Output the [X, Y] coordinate of the center of the cell containing the given text.  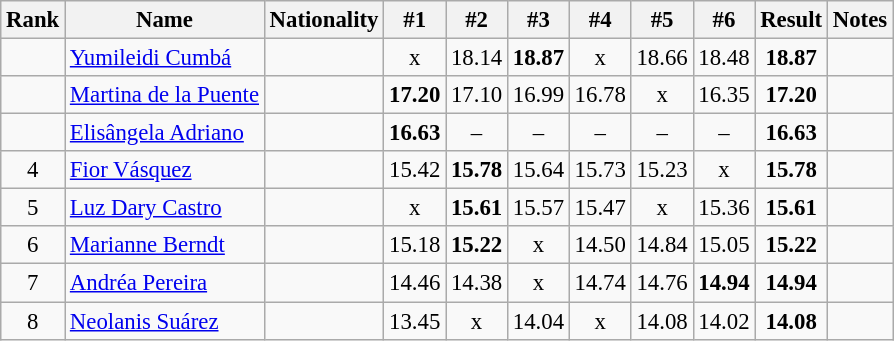
Elisângela Adriano [165, 133]
Andréa Pereira [165, 283]
#3 [538, 20]
13.45 [415, 321]
15.42 [415, 170]
15.23 [662, 170]
#2 [477, 20]
Rank [33, 20]
14.04 [538, 321]
7 [33, 283]
Neolanis Suárez [165, 321]
16.99 [538, 95]
5 [33, 208]
17.10 [477, 95]
15.73 [600, 170]
14.74 [600, 283]
15.47 [600, 208]
Nationality [324, 20]
Martina de la Puente [165, 95]
4 [33, 170]
6 [33, 245]
16.78 [600, 95]
14.50 [600, 245]
Yumileidi Cumbá [165, 58]
18.66 [662, 58]
15.57 [538, 208]
14.84 [662, 245]
Marianne Berndt [165, 245]
Fior Vásquez [165, 170]
#6 [724, 20]
8 [33, 321]
18.14 [477, 58]
14.38 [477, 283]
15.64 [538, 170]
#1 [415, 20]
14.46 [415, 283]
15.36 [724, 208]
18.48 [724, 58]
16.35 [724, 95]
#5 [662, 20]
15.18 [415, 245]
Notes [860, 20]
Luz Dary Castro [165, 208]
Result [792, 20]
14.02 [724, 321]
14.76 [662, 283]
#4 [600, 20]
15.05 [724, 245]
Name [165, 20]
